Search for the cell housing the specified text and yield its [x, y] center coordinate. 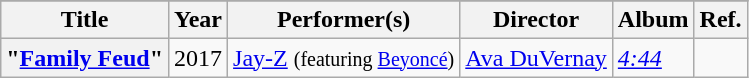
2017 [198, 58]
Ava DuVernay [536, 58]
Year [198, 20]
Jay-Z (featuring Beyoncé) [344, 58]
Director [536, 20]
"Family Feud" [85, 58]
Performer(s) [344, 20]
Ref. [720, 20]
Album [653, 20]
Title [85, 20]
4:44 [653, 58]
